Identify which cell holds the provided text, then report its [x, y] central coordinate. 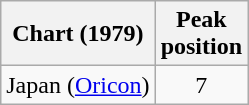
Chart (1979) [78, 34]
Peakposition [201, 34]
7 [201, 85]
Japan (Oricon) [78, 85]
